Pinpoint the cell where the given text exists, returning its [X, Y] midpoint coordinate. 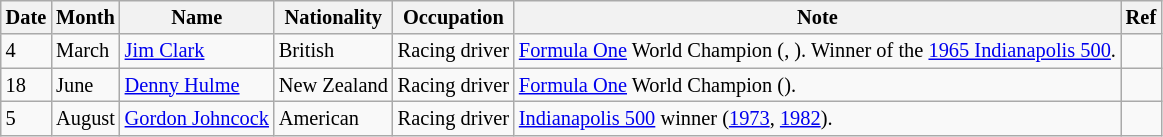
Gordon Johncock [197, 118]
18 [26, 85]
Nationality [334, 17]
August [86, 118]
Date [26, 17]
New Zealand [334, 85]
American [334, 118]
Occupation [454, 17]
Formula One World Champion (, ). Winner of the 1965 Indianapolis 500. [818, 51]
June [86, 85]
Note [818, 17]
5 [26, 118]
Denny Hulme [197, 85]
Name [197, 17]
4 [26, 51]
Jim Clark [197, 51]
March [86, 51]
Indianapolis 500 winner (1973, 1982). [818, 118]
Ref [1141, 17]
British [334, 51]
Month [86, 17]
Formula One World Champion (). [818, 85]
